Determine the [x, y] coordinate at the center of the cell enclosing the given text.  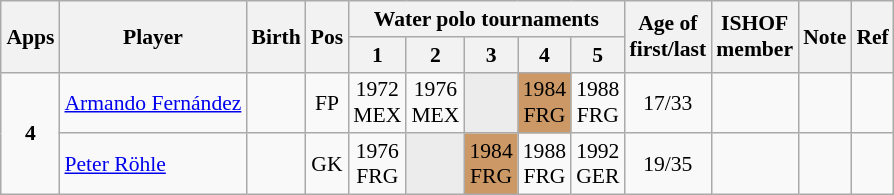
17/33 [668, 102]
2 [435, 55]
3 [490, 55]
Apps [30, 36]
Note [824, 36]
Armando Fernández [152, 102]
Pos [328, 36]
Peter Röhle [152, 164]
1992GER [598, 164]
Ref [872, 36]
1 [377, 55]
Player [152, 36]
1976MEX [435, 102]
19/35 [668, 164]
ISHOFmember [754, 36]
GK [328, 164]
Water polo tournaments [486, 19]
5 [598, 55]
1976FRG [377, 164]
Birth [276, 36]
FP [328, 102]
1972MEX [377, 102]
Age offirst/last [668, 36]
